Find where the given text appears and provide that cell's center as [X, Y] coordinate. 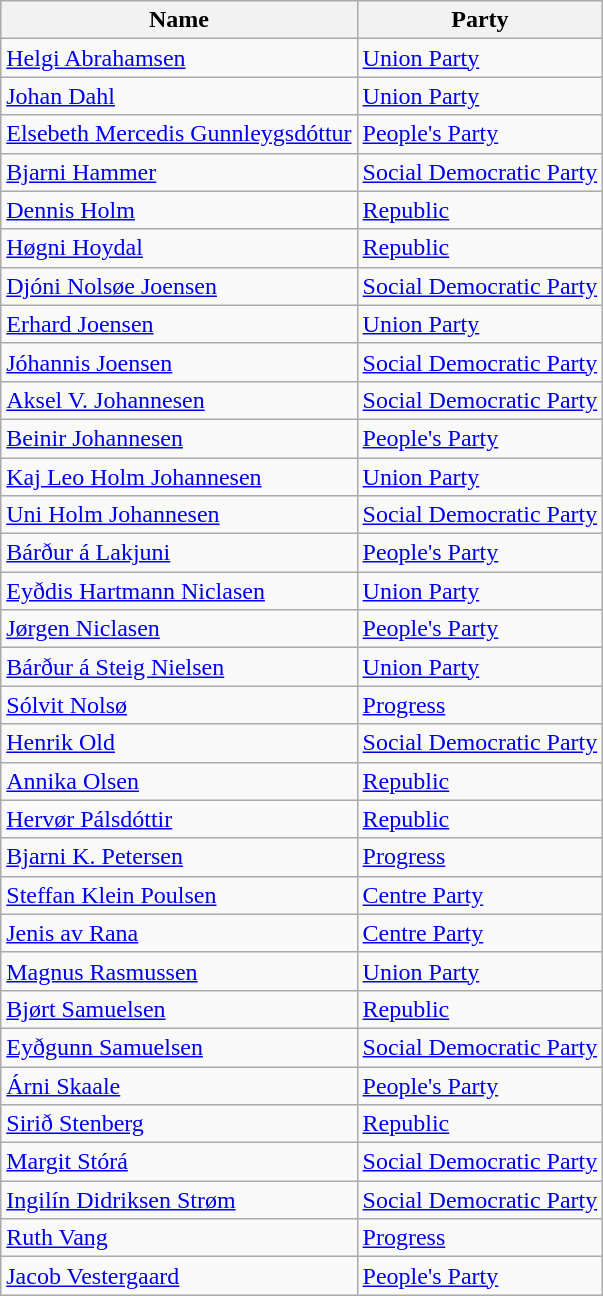
Dennis Holm [179, 210]
Djóni Nolsøe Joensen [179, 286]
Annika Olsen [179, 781]
Sirið Stenberg [179, 1124]
Aksel V. Johannesen [179, 400]
Steffan Klein Poulsen [179, 895]
Jenis av Rana [179, 933]
Bárður á Lakjuni [179, 553]
Sólvit Nolsø [179, 705]
Kaj Leo Holm Johannesen [179, 477]
Jørgen Niclasen [179, 629]
Hervør Pálsdóttir [179, 819]
Høgni Hoydal [179, 248]
Ingilín Didriksen Strøm [179, 1200]
Name [179, 20]
Henrik Old [179, 743]
Erhard Joensen [179, 324]
Ruth Vang [179, 1238]
Helgi Abrahamsen [179, 58]
Jacob Vestergaard [179, 1276]
Árni Skaale [179, 1085]
Elsebeth Mercedis Gunnleygsdóttur [179, 134]
Uni Holm Johannesen [179, 515]
Johan Dahl [179, 96]
Eyðgunn Samuelsen [179, 1047]
Bjarni Hammer [179, 172]
Eyðdis Hartmann Niclasen [179, 591]
Bjarni K. Petersen [179, 857]
Party [480, 20]
Bárður á Steig Nielsen [179, 667]
Jóhannis Joensen [179, 362]
Beinir Johannesen [179, 438]
Magnus Rasmussen [179, 971]
Margit Stórá [179, 1162]
Bjørt Samuelsen [179, 1009]
